Identify which cell holds the provided text, then report its [x, y] central coordinate. 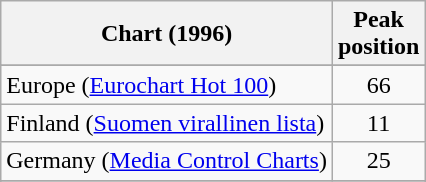
Peakposition [378, 34]
11 [378, 123]
Chart (1996) [167, 34]
Germany (Media Control Charts) [167, 161]
Europe (Eurochart Hot 100) [167, 85]
Finland (Suomen virallinen lista) [167, 123]
25 [378, 161]
66 [378, 85]
